Scan for the cell matching the given text and deliver its [X, Y] coordinate at center. 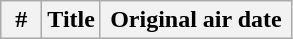
Original air date [196, 20]
# [22, 20]
Title [72, 20]
